From the cell containing the given text, extract its center point as [X, Y] coordinate. 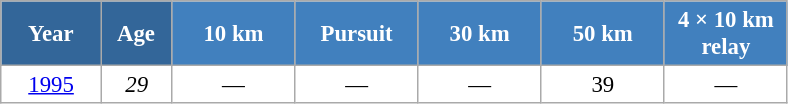
29 [136, 85]
Year [52, 34]
1995 [52, 85]
30 km [480, 34]
10 km [234, 34]
4 × 10 km relay [726, 34]
39 [602, 85]
Pursuit [356, 34]
Age [136, 34]
50 km [602, 34]
